Search for the cell housing the specified text and yield its [x, y] center coordinate. 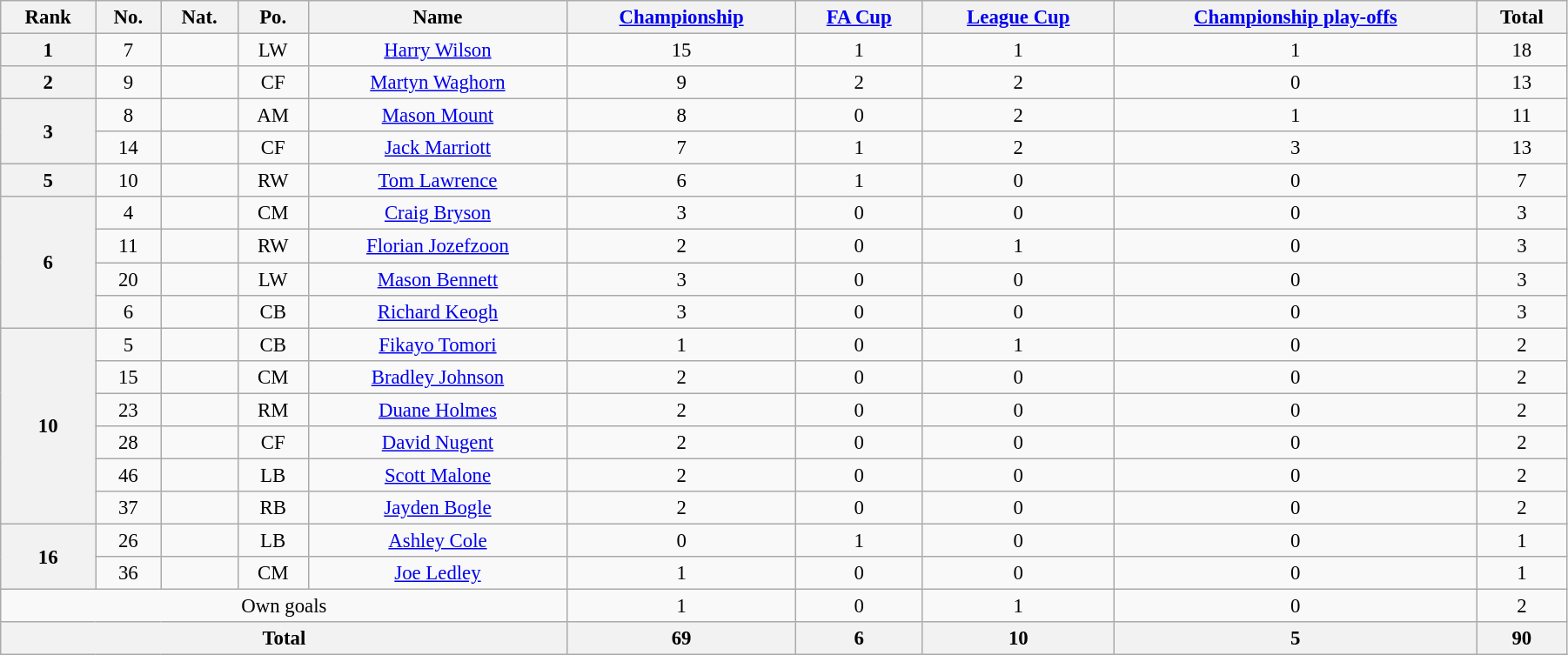
Martyn Waghorn [438, 83]
Name [438, 17]
Duane Holmes [438, 410]
20 [129, 279]
Jack Marriott [438, 148]
RM [273, 410]
Po. [273, 17]
23 [129, 410]
Nat. [199, 17]
28 [129, 443]
Harry Wilson [438, 50]
Jayden Bogle [438, 508]
Joe Ledley [438, 573]
Championship [681, 17]
16 [49, 557]
4 [129, 213]
26 [129, 540]
AM [273, 116]
Fikayo Tomori [438, 344]
69 [681, 638]
Mason Mount [438, 116]
Richard Keogh [438, 311]
36 [129, 573]
18 [1521, 50]
Craig Bryson [438, 213]
Tom Lawrence [438, 181]
David Nugent [438, 443]
Rank [49, 17]
Scott Malone [438, 475]
14 [129, 148]
League Cup [1018, 17]
Florian Jozefzoon [438, 246]
Mason Bennett [438, 279]
RB [273, 508]
Bradley Johnson [438, 377]
Own goals [284, 606]
90 [1521, 638]
Championship play-offs [1295, 17]
46 [129, 475]
37 [129, 508]
No. [129, 17]
FA Cup [859, 17]
Ashley Cole [438, 540]
